Provide the (x, y) coordinate of the cell's center where the given text is located.  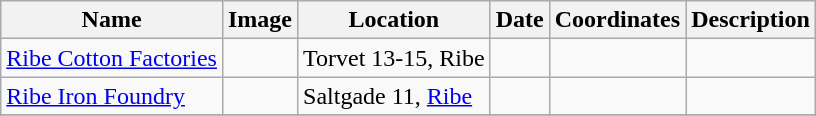
Coordinates (617, 20)
Torvet 13-15, Ribe (394, 58)
Image (260, 20)
Ribe Iron Foundry (112, 96)
Date (520, 20)
Description (751, 20)
Ribe Cotton Factories (112, 58)
Name (112, 20)
Location (394, 20)
Saltgade 11, Ribe (394, 96)
